Determine the (x, y) coordinate at the center of the cell enclosing the given text.  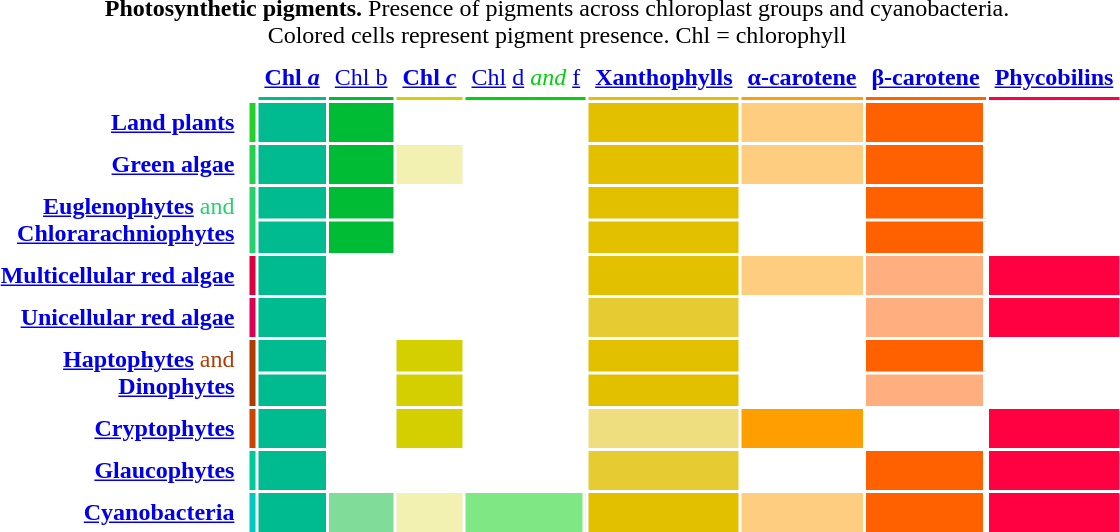
Chl c (429, 79)
Chl a (292, 79)
α-carotene (802, 79)
Xanthophylls (664, 79)
Chl b (362, 79)
Phycobilins (1054, 79)
Chl d and f (526, 79)
β-carotene (925, 79)
